Locate the cell with the specified text and output its [x, y] center coordinate. 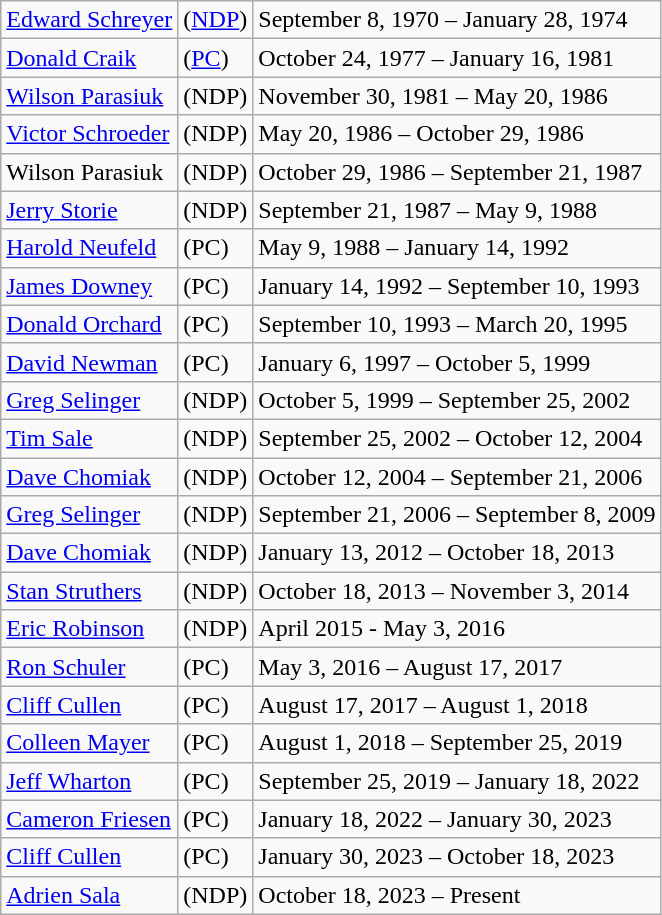
September 8, 1970 – January 28, 1974 [457, 20]
October 18, 2013 – November 3, 2014 [457, 591]
January 6, 1997 – October 5, 1999 [457, 362]
October 12, 2004 – September 21, 2006 [457, 477]
January 14, 1992 – September 10, 1993 [457, 286]
October 5, 1999 – September 25, 2002 [457, 400]
September 21, 1987 – May 9, 1988 [457, 210]
January 18, 2022 – January 30, 2023 [457, 819]
Cameron Friesen [90, 819]
August 1, 2018 – September 25, 2019 [457, 743]
Ron Schuler [90, 667]
Victor Schroeder [90, 134]
May 3, 2016 – August 17, 2017 [457, 667]
September 25, 2002 – October 12, 2004 [457, 438]
Donald Orchard [90, 324]
August 17, 2017 – August 1, 2018 [457, 705]
October 24, 1977 – January 16, 1981 [457, 58]
May 9, 1988 – January 14, 1992 [457, 248]
Adrien Sala [90, 895]
September 21, 2006 – September 8, 2009 [457, 515]
Colleen Mayer [90, 743]
October 18, 2023 – Present [457, 895]
James Downey [90, 286]
November 30, 1981 – May 20, 1986 [457, 96]
Donald Craik [90, 58]
Tim Sale [90, 438]
Jerry Storie [90, 210]
April 2015 - May 3, 2016 [457, 629]
Edward Schreyer [90, 20]
October 29, 1986 – September 21, 1987 [457, 172]
Jeff Wharton [90, 781]
January 30, 2023 – October 18, 2023 [457, 857]
Eric Robinson [90, 629]
May 20, 1986 – October 29, 1986 [457, 134]
September 25, 2019 – January 18, 2022 [457, 781]
September 10, 1993 – March 20, 1995 [457, 324]
Stan Struthers [90, 591]
Harold Neufeld [90, 248]
David Newman [90, 362]
January 13, 2012 – October 18, 2013 [457, 553]
